Pinpoint the cell where the given text exists, returning its [x, y] midpoint coordinate. 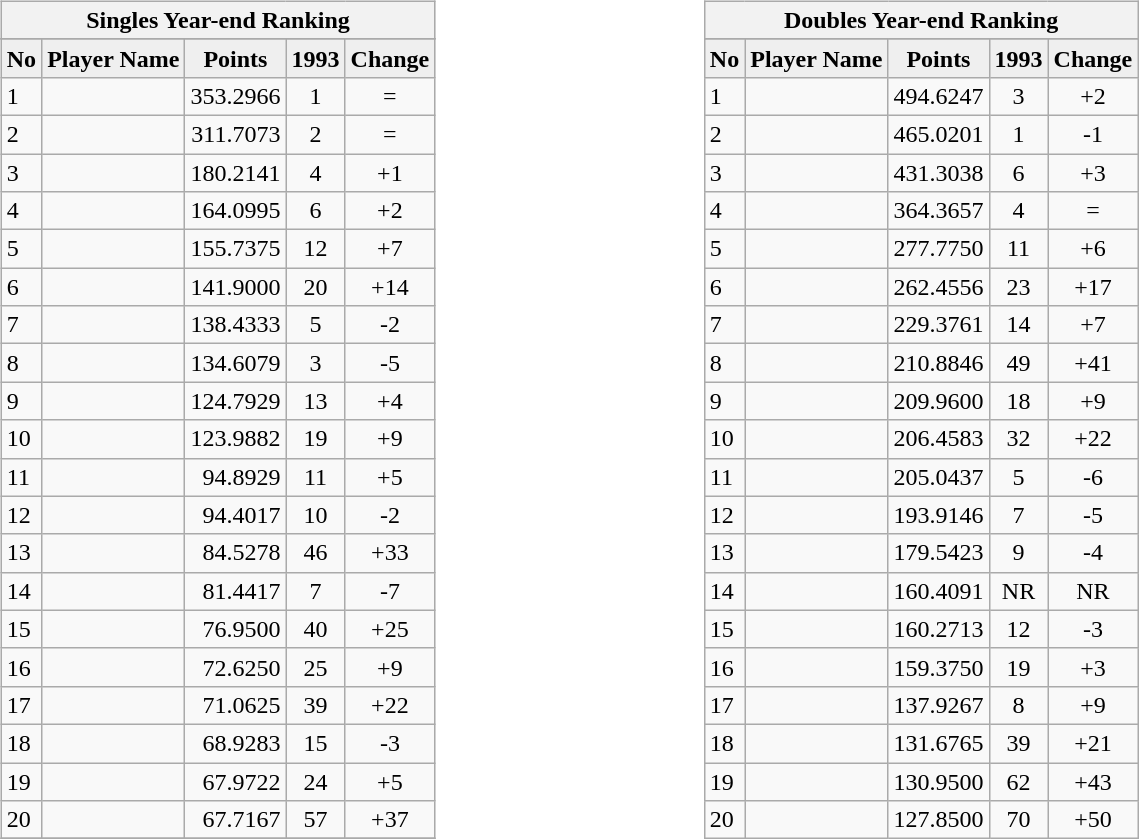
-1 [1093, 134]
131.6765 [938, 743]
46 [316, 553]
84.5278 [236, 553]
+14 [390, 287]
134.6079 [236, 363]
164.0995 [236, 211]
364.3657 [938, 211]
+21 [1093, 743]
130.9500 [938, 781]
311.7073 [236, 134]
277.7750 [938, 249]
49 [1018, 363]
353.2966 [236, 96]
210.8846 [938, 363]
76.9500 [236, 629]
94.4017 [236, 515]
205.0437 [938, 477]
+1 [390, 173]
68.9283 [236, 743]
123.9882 [236, 439]
40 [316, 629]
67.9722 [236, 781]
209.9600 [938, 401]
25 [316, 667]
23 [1018, 287]
71.0625 [236, 705]
206.4583 [938, 439]
81.4417 [236, 591]
67.7167 [236, 820]
155.7375 [236, 249]
465.0201 [938, 134]
124.7929 [236, 401]
+43 [1093, 781]
+6 [1093, 249]
+25 [390, 629]
+50 [1093, 820]
160.4091 [938, 591]
193.9146 [938, 515]
Singles Year-end Ranking [218, 20]
+17 [1093, 287]
138.4333 [236, 325]
-7 [390, 591]
62 [1018, 781]
70 [1018, 820]
127.8500 [938, 820]
160.2713 [938, 629]
72.6250 [236, 667]
431.3038 [938, 173]
24 [316, 781]
159.3750 [938, 667]
-6 [1093, 477]
Doubles Year-end Ranking [921, 20]
494.6247 [938, 96]
+37 [390, 820]
+41 [1093, 363]
179.5423 [938, 553]
+4 [390, 401]
+33 [390, 553]
57 [316, 820]
94.8929 [236, 477]
262.4556 [938, 287]
180.2141 [236, 173]
-4 [1093, 553]
32 [1018, 439]
229.3761 [938, 325]
141.9000 [236, 287]
137.9267 [938, 705]
